Identify which cell holds the provided text, then report its (x, y) central coordinate. 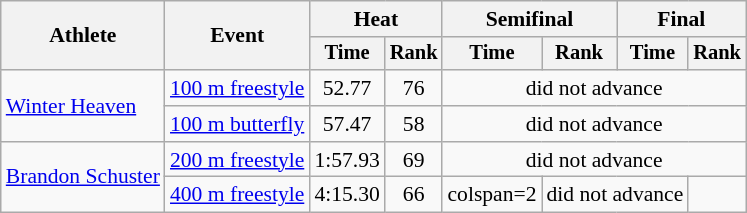
100 m butterfly (237, 124)
400 m freestyle (237, 195)
57.47 (346, 124)
69 (414, 160)
4:15.30 (346, 195)
colspan=2 (492, 195)
1:57.93 (346, 160)
Winter Heaven (83, 106)
Semifinal (529, 19)
Brandon Schuster (83, 178)
58 (414, 124)
Heat (376, 19)
Event (237, 36)
100 m freestyle (237, 88)
66 (414, 195)
52.77 (346, 88)
Final (682, 19)
200 m freestyle (237, 160)
Athlete (83, 36)
76 (414, 88)
